Locate the cell with the specified text and output its [X, Y] center coordinate. 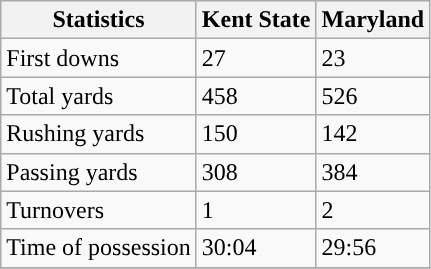
29:56 [373, 248]
Time of possession [99, 248]
23 [373, 58]
30:04 [256, 248]
First downs [99, 58]
Passing yards [99, 172]
458 [256, 96]
2 [373, 210]
1 [256, 210]
384 [373, 172]
27 [256, 58]
Statistics [99, 20]
526 [373, 96]
308 [256, 172]
150 [256, 134]
Total yards [99, 96]
Kent State [256, 20]
Turnovers [99, 210]
Maryland [373, 20]
Rushing yards [99, 134]
142 [373, 134]
